Determine the [x, y] coordinate at the center of the cell enclosing the given text.  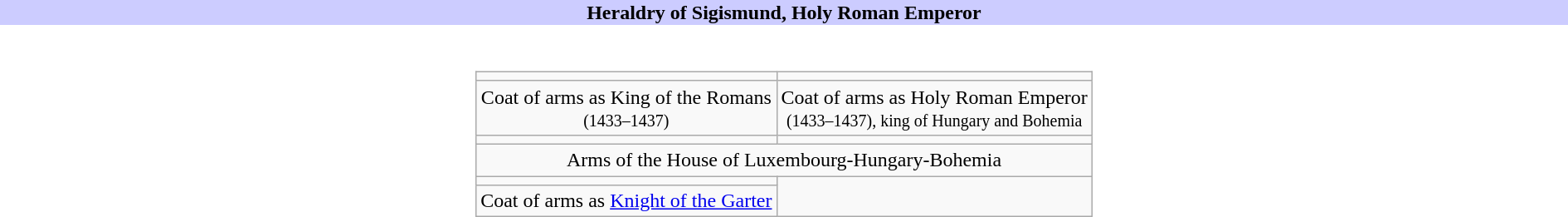
Coat of arms as King of the Romans(1433–1437) [626, 108]
Coat of arms as Holy Roman Emperor(1433–1437), king of Hungary and Bohemia [934, 108]
Coat of arms as Knight of the Garter [626, 201]
Heraldry of Sigismund, Holy Roman Emperor [784, 12]
Arms of the House of Luxembourg-Hungary-Bohemia [785, 160]
